Detect which cell encompasses the target text, then output its (X, Y) center coordinate. 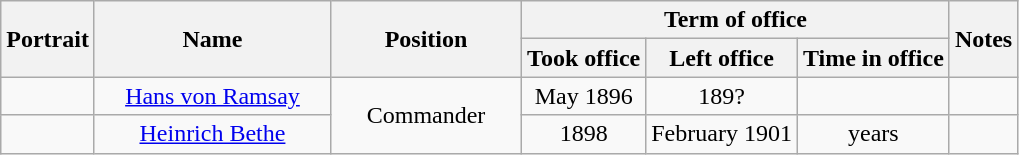
February 1901 (722, 134)
Time in office (873, 58)
189? (722, 96)
Term of office (736, 20)
1898 (584, 134)
Commander (426, 115)
Position (426, 39)
years (873, 134)
Heinrich Bethe (212, 134)
Name (212, 39)
Took office (584, 58)
Notes (983, 39)
Portrait (48, 39)
May 1896 (584, 96)
Left office (722, 58)
Hans von Ramsay (212, 96)
